Capture the cell that displays the provided text and extract its (X, Y) central coordinate. 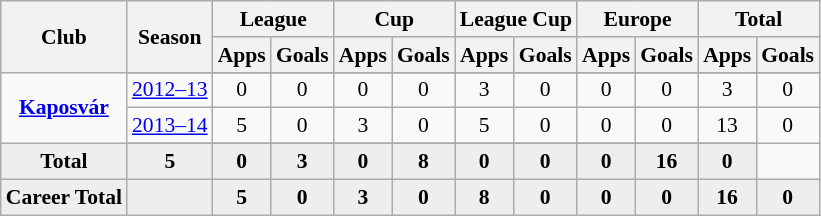
Europe (638, 19)
13 (727, 126)
League (274, 19)
Season (170, 36)
Kaposvár (64, 108)
League Cup (516, 19)
Career Total (64, 197)
Cup (394, 19)
2013–14 (170, 126)
2012–13 (170, 90)
Club (64, 36)
